Capture the cell that displays the provided text and extract its [x, y] central coordinate. 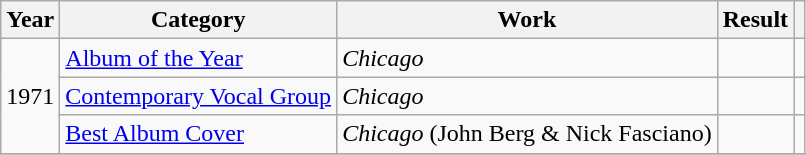
Year [30, 20]
Album of the Year [198, 58]
Result [755, 20]
Chicago (John Berg & Nick Fasciano) [528, 134]
Work [528, 20]
Contemporary Vocal Group [198, 96]
Best Album Cover [198, 134]
Category [198, 20]
1971 [30, 96]
